Output the (x, y) coordinate of the center of the cell containing the given text.  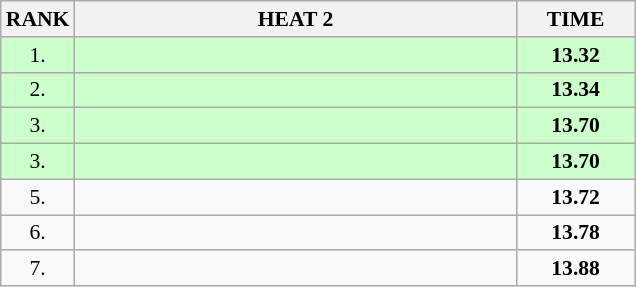
7. (38, 269)
13.32 (576, 55)
13.78 (576, 233)
1. (38, 55)
5. (38, 197)
13.72 (576, 197)
HEAT 2 (295, 19)
13.88 (576, 269)
RANK (38, 19)
2. (38, 90)
13.34 (576, 90)
6. (38, 233)
TIME (576, 19)
